From the cell containing the given text, extract its center point as [X, Y] coordinate. 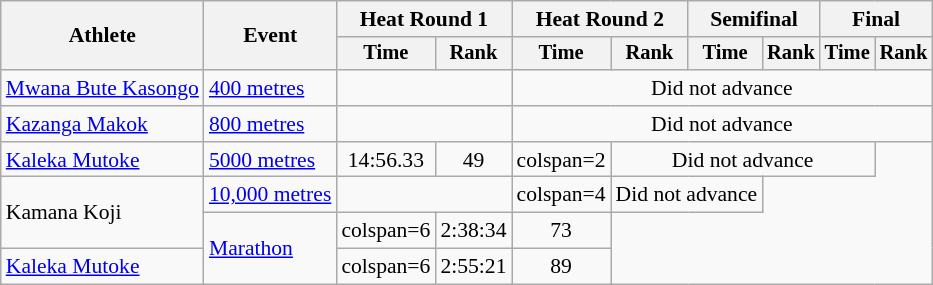
colspan=4 [562, 195]
Final [876, 19]
89 [562, 267]
Event [270, 36]
Heat Round 1 [424, 19]
5000 metres [270, 160]
Semifinal [754, 19]
Kazanga Makok [102, 124]
14:56.33 [386, 160]
Heat Round 2 [600, 19]
colspan=2 [562, 160]
Marathon [270, 248]
49 [473, 160]
800 metres [270, 124]
2:55:21 [473, 267]
Kamana Koji [102, 212]
400 metres [270, 88]
10,000 metres [270, 195]
Mwana Bute Kasongo [102, 88]
Athlete [102, 36]
2:38:34 [473, 231]
73 [562, 231]
